Extract the [x, y] coordinate from the center of the cell holding the provided text.  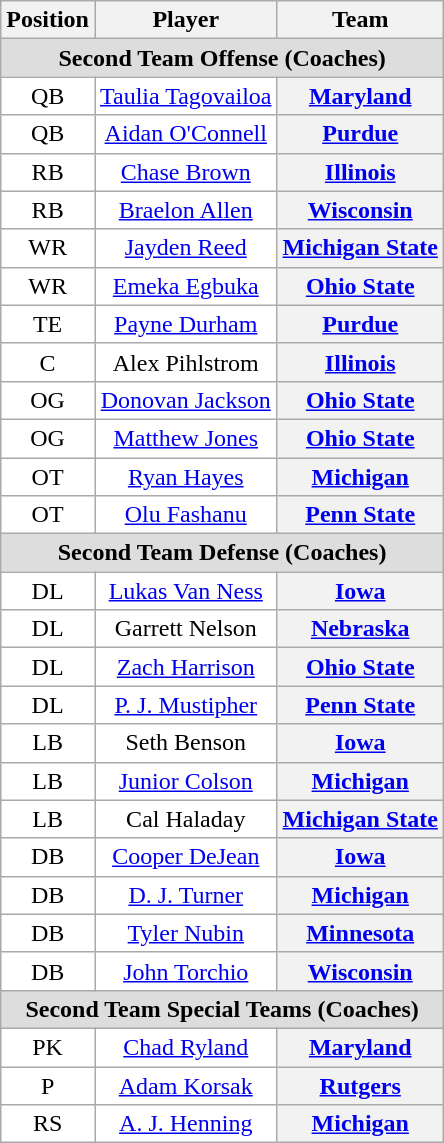
Rutgers [360, 1085]
Jayden Reed [186, 248]
Chad Ryland [186, 1047]
Ryan Hayes [186, 477]
Emeka Egbuka [186, 286]
TE [48, 324]
D. J. Turner [186, 895]
Cooper DeJean [186, 857]
Donovan Jackson [186, 400]
Chase Brown [186, 172]
Tyler Nubin [186, 933]
Seth Benson [186, 743]
Braelon Allen [186, 210]
Second Team Defense (Coaches) [222, 553]
Aidan O'Connell [186, 134]
Alex Pihlstrom [186, 362]
Second Team Special Teams (Coaches) [222, 1009]
Minnesota [360, 933]
Cal Haladay [186, 819]
P. J. Mustipher [186, 705]
Junior Colson [186, 781]
Second Team Offense (Coaches) [222, 58]
Garrett Nelson [186, 629]
Position [48, 20]
Payne Durham [186, 324]
RS [48, 1124]
Zach Harrison [186, 667]
P [48, 1085]
Nebraska [360, 629]
Olu Fashanu [186, 515]
A. J. Henning [186, 1124]
Adam Korsak [186, 1085]
PK [48, 1047]
Team [360, 20]
Matthew Jones [186, 438]
C [48, 362]
Taulia Tagovailoa [186, 96]
Player [186, 20]
Lukas Van Ness [186, 591]
John Torchio [186, 971]
